From the cell containing the given text, extract its center point as (X, Y) coordinate. 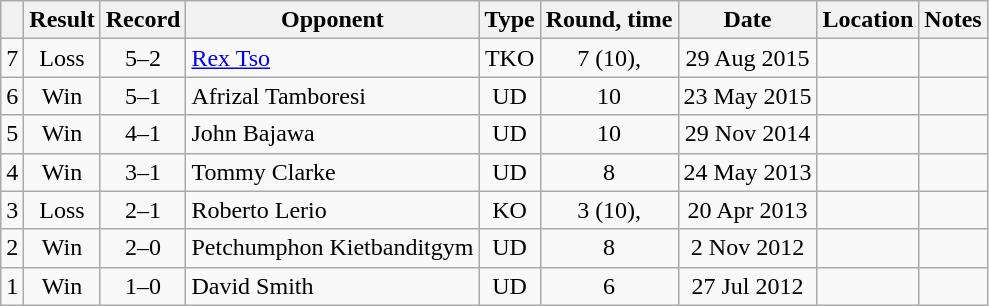
KO (510, 210)
7 (10), (609, 58)
20 Apr 2013 (748, 210)
3 (12, 210)
Result (62, 20)
1 (12, 286)
27 Jul 2012 (748, 286)
Opponent (332, 20)
23 May 2015 (748, 96)
Record (143, 20)
3–1 (143, 172)
Rex Tso (332, 58)
Tommy Clarke (332, 172)
2–0 (143, 248)
TKO (510, 58)
Round, time (609, 20)
2 (12, 248)
Afrizal Tamboresi (332, 96)
Petchumphon Kietbanditgym (332, 248)
Type (510, 20)
4–1 (143, 134)
5–2 (143, 58)
29 Aug 2015 (748, 58)
1–0 (143, 286)
David Smith (332, 286)
John Bajawa (332, 134)
7 (12, 58)
24 May 2013 (748, 172)
Date (748, 20)
5–1 (143, 96)
3 (10), (609, 210)
5 (12, 134)
2–1 (143, 210)
29 Nov 2014 (748, 134)
4 (12, 172)
Location (868, 20)
Notes (953, 20)
2 Nov 2012 (748, 248)
Roberto Lerio (332, 210)
